Detect which cell encompasses the target text, then output its [X, Y] center coordinate. 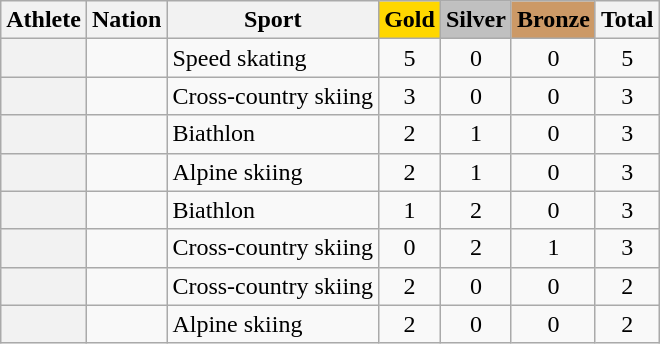
Total [627, 20]
Nation [126, 20]
Silver [476, 20]
Sport [273, 20]
Gold [410, 20]
Bronze [553, 20]
Speed skating [273, 58]
Athlete [44, 20]
